Scan for the cell matching the given text and deliver its [X, Y] coordinate at center. 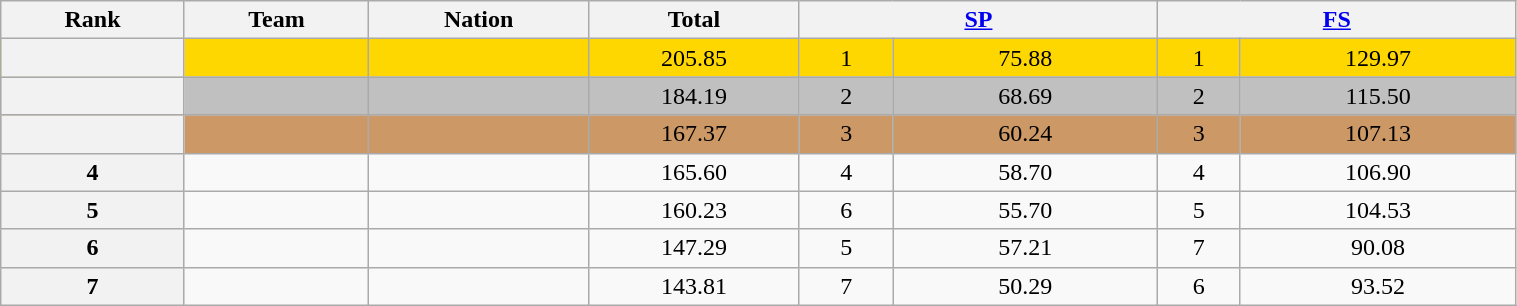
58.70 [1026, 172]
57.21 [1026, 248]
FS [1337, 20]
50.29 [1026, 286]
115.50 [1378, 96]
147.29 [694, 248]
Rank [92, 20]
Nation [479, 20]
184.19 [694, 96]
107.13 [1378, 134]
165.60 [694, 172]
75.88 [1026, 58]
104.53 [1378, 210]
Total [694, 20]
205.85 [694, 58]
93.52 [1378, 286]
106.90 [1378, 172]
SP [978, 20]
Team [276, 20]
167.37 [694, 134]
90.08 [1378, 248]
60.24 [1026, 134]
68.69 [1026, 96]
129.97 [1378, 58]
55.70 [1026, 210]
160.23 [694, 210]
143.81 [694, 286]
